Output the (x, y) coordinate of the center of the cell containing the given text.  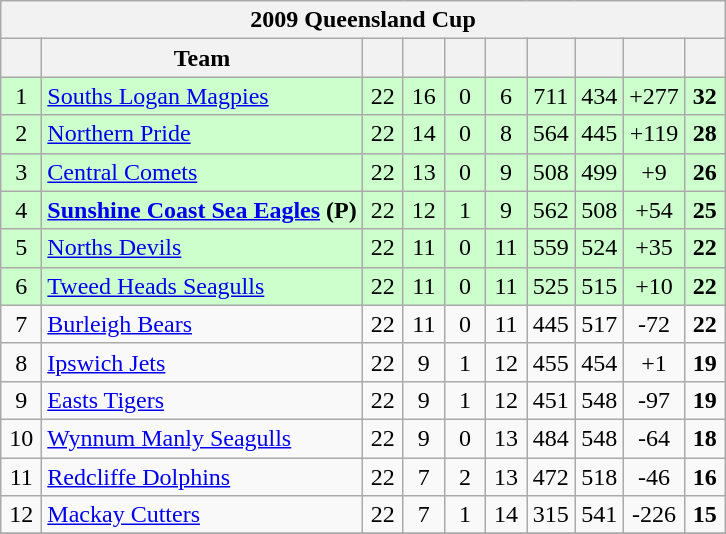
Souths Logan Magpies (202, 96)
564 (552, 134)
455 (552, 362)
+35 (654, 248)
711 (552, 96)
+9 (654, 172)
Northern Pride (202, 134)
315 (552, 515)
10 (22, 438)
525 (552, 286)
+119 (654, 134)
+10 (654, 286)
Tweed Heads Seagulls (202, 286)
28 (704, 134)
484 (552, 438)
562 (552, 210)
-64 (654, 438)
Sunshine Coast Sea Eagles (P) (202, 210)
Central Comets (202, 172)
451 (552, 400)
-226 (654, 515)
32 (704, 96)
Norths Devils (202, 248)
541 (600, 515)
Redcliffe Dolphins (202, 477)
472 (552, 477)
Team (202, 58)
-97 (654, 400)
+1 (654, 362)
4 (22, 210)
518 (600, 477)
-72 (654, 324)
434 (600, 96)
559 (552, 248)
Easts Tigers (202, 400)
524 (600, 248)
Wynnum Manly Seagulls (202, 438)
15 (704, 515)
18 (704, 438)
454 (600, 362)
499 (600, 172)
Mackay Cutters (202, 515)
3 (22, 172)
25 (704, 210)
5 (22, 248)
517 (600, 324)
+54 (654, 210)
-46 (654, 477)
Ipswich Jets (202, 362)
515 (600, 286)
Burleigh Bears (202, 324)
+277 (654, 96)
26 (704, 172)
2009 Queensland Cup (364, 20)
